Scan for the cell matching the given text and deliver its (x, y) coordinate at center. 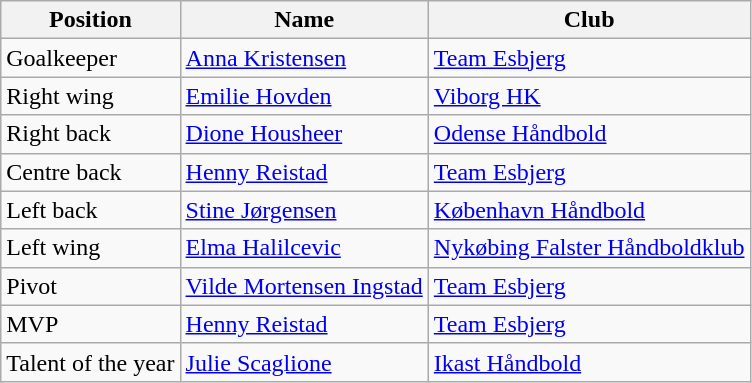
Name (304, 20)
København Håndbold (589, 210)
Left back (90, 210)
Viborg HK (589, 96)
Position (90, 20)
Julie Scaglione (304, 362)
Anna Kristensen (304, 58)
Right wing (90, 96)
Right back (90, 134)
Ikast Håndbold (589, 362)
Left wing (90, 248)
Vilde Mortensen Ingstad (304, 286)
Talent of the year (90, 362)
Dione Housheer (304, 134)
Odense Håndbold (589, 134)
Centre back (90, 172)
Emilie Hovden (304, 96)
Elma Halilcevic (304, 248)
MVP (90, 324)
Nykøbing Falster Håndboldklub (589, 248)
Pivot (90, 286)
Stine Jørgensen (304, 210)
Goalkeeper (90, 58)
Club (589, 20)
